Pinpoint the cell where the given text exists, returning its (X, Y) midpoint coordinate. 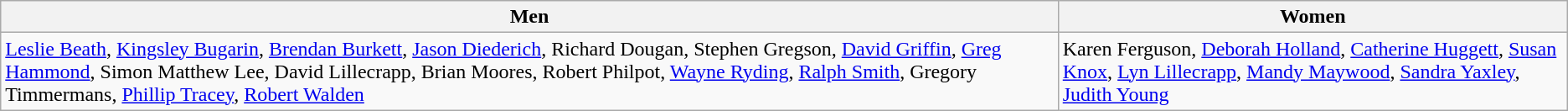
Women (1313, 17)
Men (529, 17)
Karen Ferguson, Deborah Holland, Catherine Huggett, Susan Knox, Lyn Lillecrapp, Mandy Maywood, Sandra Yaxley, Judith Young (1313, 71)
